Locate the cell with the specified text and output its [X, Y] center coordinate. 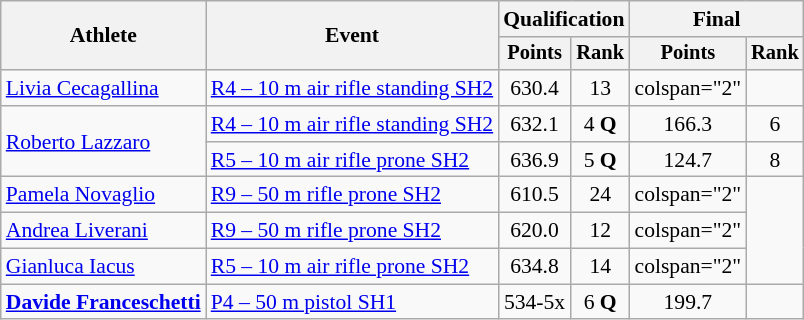
620.0 [534, 231]
Davide Franceschetti [104, 302]
24 [600, 195]
6 Q [600, 302]
610.5 [534, 195]
Athlete [104, 36]
6 [775, 124]
Gianluca Iacus [104, 267]
Andrea Liverani [104, 231]
634.8 [534, 267]
534-5x [534, 302]
Final [717, 19]
166.3 [688, 124]
5 Q [600, 160]
13 [600, 88]
124.7 [688, 160]
4 Q [600, 124]
Roberto Lazzaro [104, 142]
8 [775, 160]
Qualification [564, 19]
14 [600, 267]
199.7 [688, 302]
Event [352, 36]
630.4 [534, 88]
636.9 [534, 160]
P4 – 50 m pistol SH1 [352, 302]
12 [600, 231]
Pamela Novaglio [104, 195]
Livia Cecagallina [104, 88]
632.1 [534, 124]
